Provide the [X, Y] coordinate of the cell's center where the given text is located.  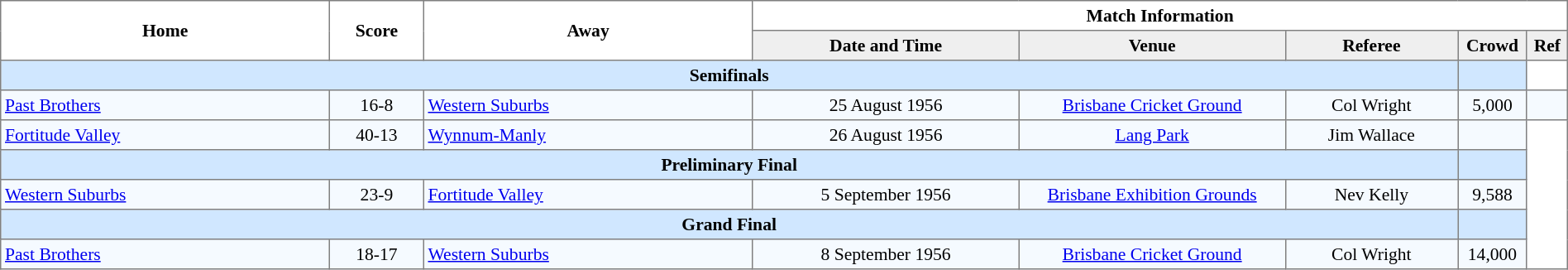
Match Information [1159, 16]
9,588 [1493, 195]
5 September 1956 [886, 195]
Crowd [1493, 46]
Semifinals [729, 75]
Nev Kelly [1371, 195]
5,000 [1493, 105]
25 August 1956 [886, 105]
18-17 [377, 254]
Preliminary Final [729, 165]
23-9 [377, 195]
Away [588, 31]
40-13 [377, 135]
Grand Final [729, 224]
Score [377, 31]
Lang Park [1152, 135]
14,000 [1493, 254]
Referee [1371, 46]
16-8 [377, 105]
8 September 1956 [886, 254]
Date and Time [886, 46]
Jim Wallace [1371, 135]
Home [165, 31]
Wynnum-Manly [588, 135]
Venue [1152, 46]
26 August 1956 [886, 135]
Ref [1546, 46]
Brisbane Exhibition Grounds [1152, 195]
